Provide the (x, y) coordinate of the cell's center where the given text is located.  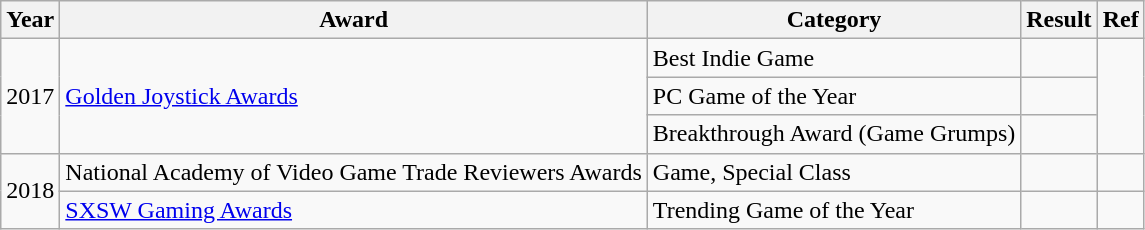
Golden Joystick Awards (354, 96)
Award (354, 20)
Ref (1120, 20)
Best Indie Game (834, 58)
Game, Special Class (834, 172)
SXSW Gaming Awards (354, 210)
Year (30, 20)
2018 (30, 191)
PC Game of the Year (834, 96)
2017 (30, 96)
Result (1059, 20)
Breakthrough Award (Game Grumps) (834, 134)
Trending Game of the Year (834, 210)
National Academy of Video Game Trade Reviewers Awards (354, 172)
Category (834, 20)
